Extract the [x, y] coordinate from the center of the cell holding the provided text.  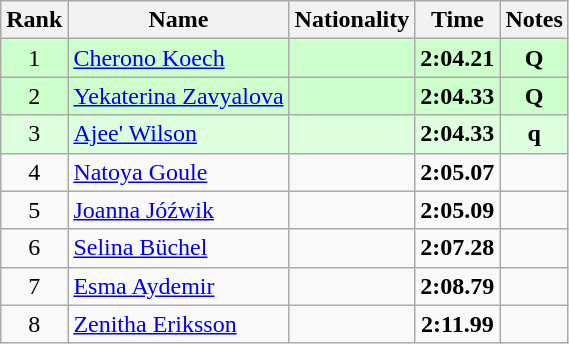
Yekaterina Zavyalova [178, 96]
2:11.99 [458, 324]
q [534, 134]
Natoya Goule [178, 172]
Notes [534, 20]
6 [34, 248]
Joanna Jóźwik [178, 210]
2:08.79 [458, 286]
2:04.21 [458, 58]
2:07.28 [458, 248]
Cherono Koech [178, 58]
Time [458, 20]
2:05.07 [458, 172]
Nationality [352, 20]
Esma Aydemir [178, 286]
Name [178, 20]
2 [34, 96]
3 [34, 134]
Selina Büchel [178, 248]
Rank [34, 20]
8 [34, 324]
Ajee' Wilson [178, 134]
7 [34, 286]
2:05.09 [458, 210]
5 [34, 210]
1 [34, 58]
Zenitha Eriksson [178, 324]
4 [34, 172]
